Identify which cell holds the provided text, then report its [X, Y] central coordinate. 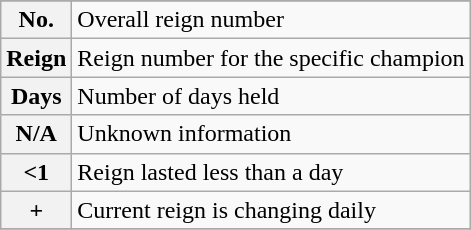
Number of days held [271, 96]
Current reign is changing daily [271, 210]
Overall reign number [271, 20]
+ [36, 210]
<1 [36, 172]
No. [36, 20]
Reign [36, 58]
Days [36, 96]
Reign number for the specific champion [271, 58]
Unknown information [271, 134]
Reign lasted less than a day [271, 172]
N/A [36, 134]
